Extract the (x, y) coordinate from the center of the cell holding the provided text.  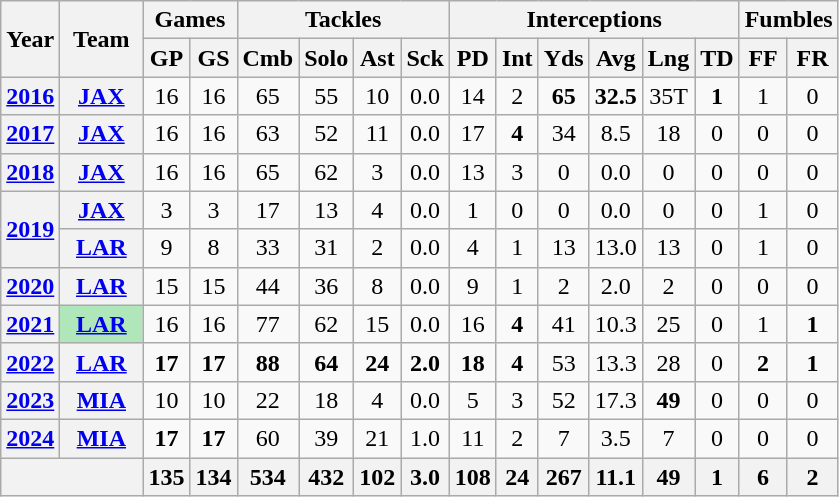
2019 (30, 229)
31 (326, 248)
6 (763, 477)
3.5 (616, 438)
2023 (30, 400)
2024 (30, 438)
Sck (425, 58)
2017 (30, 134)
432 (326, 477)
135 (166, 477)
Year (30, 39)
28 (668, 362)
44 (268, 286)
Tackles (343, 20)
3.0 (425, 477)
Avg (616, 58)
TD (717, 58)
2016 (30, 96)
2020 (30, 286)
GP (166, 58)
8.5 (616, 134)
60 (268, 438)
1.0 (425, 438)
21 (378, 438)
35T (668, 96)
22 (268, 400)
FR (812, 58)
Interceptions (594, 20)
88 (268, 362)
10.3 (616, 324)
25 (668, 324)
102 (378, 477)
Ast (378, 58)
2021 (30, 324)
Team (102, 39)
34 (564, 134)
39 (326, 438)
134 (214, 477)
55 (326, 96)
Yds (564, 58)
53 (564, 362)
77 (268, 324)
Cmb (268, 58)
14 (472, 96)
41 (564, 324)
2022 (30, 362)
13.0 (616, 248)
Games (190, 20)
FF (763, 58)
33 (268, 248)
17.3 (616, 400)
32.5 (616, 96)
63 (268, 134)
GS (214, 58)
108 (472, 477)
Solo (326, 58)
Int (517, 58)
534 (268, 477)
Lng (668, 58)
Fumbles (788, 20)
64 (326, 362)
11.1 (616, 477)
2018 (30, 172)
267 (564, 477)
5 (472, 400)
36 (326, 286)
PD (472, 58)
13.3 (616, 362)
